Determine the (x, y) coordinate at the center of the cell enclosing the given text.  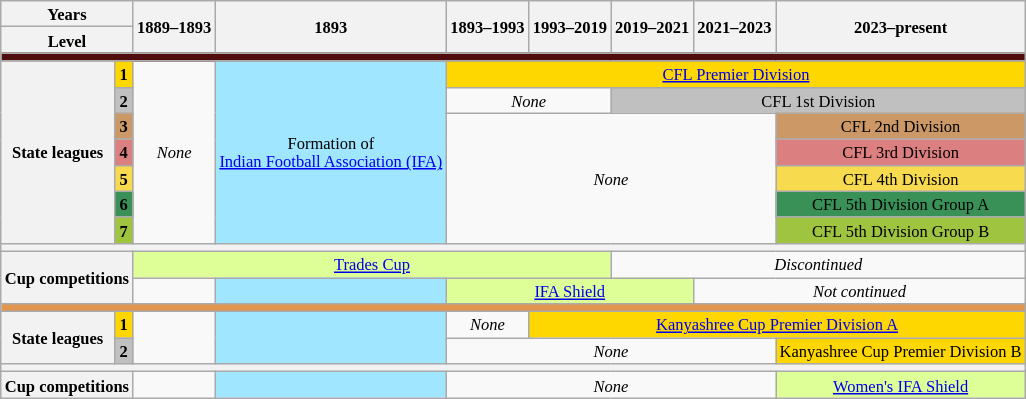
1893 (330, 27)
5 (124, 178)
Years (67, 14)
Women's IFA Shield (901, 385)
7 (124, 230)
3 (124, 126)
CFL 1st Division (818, 100)
CFL Premier Division (736, 74)
Trades Cup (372, 264)
Level (67, 40)
Formation of Indian Football Association (IFA) (330, 152)
IFA Shield (570, 291)
2023–present (901, 27)
Not continued (859, 291)
1889–1893 (174, 27)
Discontinued (818, 264)
2019–2021 (652, 27)
CFL 2nd Division (901, 126)
4 (124, 152)
Kanyashree Cup Premier Division B (901, 351)
CFL 5th Division Group A (901, 204)
1893–1993 (487, 27)
Kanyashree Cup Premier Division A (778, 325)
2021–2023 (734, 27)
CFL 4th Division (901, 178)
CFL 5th Division Group B (901, 230)
1993–2019 (570, 27)
CFL 3rd Division (901, 152)
6 (124, 204)
